Output the (X, Y) coordinate of the center of the cell containing the given text.  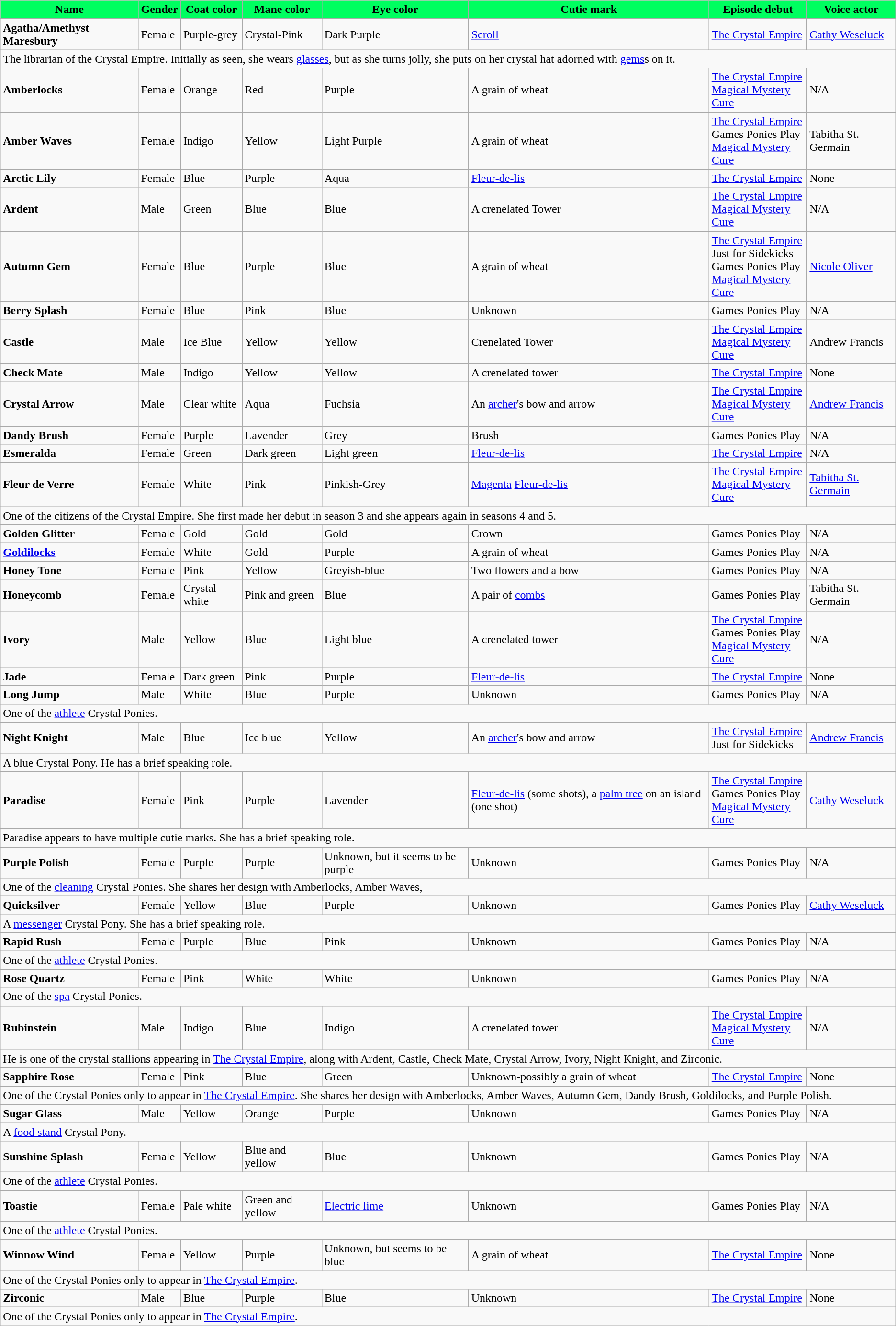
Rose Quartz (69, 978)
Coat color (212, 10)
A messenger Crystal Pony. She has a brief speaking role. (448, 924)
Cutie mark (589, 10)
Purple Polish (69, 862)
Night Knight (69, 737)
Grey (395, 435)
A pair of combs (589, 595)
A food stand Crystal Pony. (448, 1132)
Dandy Brush (69, 435)
Crystal Arrow (69, 404)
Light Purple (395, 141)
Honey Tone (69, 570)
Paradise (69, 800)
The Crystal EmpireJust for SidekicksGames Ponies PlayMagical Mystery Cure (758, 266)
One of the citizens of the Crystal Empire. She first made her debut in season 3 and she appears again in seasons 4 and 5. (448, 516)
Green and yellow (282, 1206)
A crenelated Tower (589, 209)
A blue Crystal Pony. He has a brief speaking role. (448, 762)
Unknown-possibly a grain of wheat (589, 1077)
Voice actor (851, 10)
Light blue (395, 639)
Light green (395, 453)
Goldilocks (69, 552)
Unknown, but it seems to be purple (395, 862)
Long Jump (69, 695)
Toastie (69, 1206)
Rapid Rush (69, 942)
Berry Splash (69, 310)
Ice Blue (212, 341)
Scroll (589, 34)
Autumn Gem (69, 266)
Purple-grey (212, 34)
Ice blue (282, 737)
Crenelated Tower (589, 341)
Fleur de Verre (69, 485)
Quicksilver (69, 906)
Agatha/Amethyst Maresbury (69, 34)
Crystal-Pink (282, 34)
Amber Waves (69, 141)
One of the cleaning Crystal Ponies. She shares her design with Amberlocks, Amber Waves, (448, 887)
Sunshine Splash (69, 1156)
Eye color (395, 10)
Red (282, 90)
Gender (159, 10)
Nicole Oliver (851, 266)
Sapphire Rose (69, 1077)
Clear white (212, 404)
One of the spa Crystal Ponies. (448, 997)
The Crystal EmpireJust for Sidekicks (758, 737)
Castle (69, 341)
Electric lime (395, 1206)
Two flowers and a bow (589, 570)
Honeycomb (69, 595)
Pink and green (282, 595)
Crystal white (212, 595)
Fleur-de-lis (some shots), a palm tree on an island (one shot) (589, 800)
Ardent (69, 209)
Jade (69, 677)
Arctic Lily (69, 178)
Amberlocks (69, 90)
Rubinstein (69, 1028)
Episode debut (758, 10)
Fuchsia (395, 404)
Paradise appears to have multiple cutie marks. She has a brief speaking role. (448, 838)
Crown (589, 534)
Pale white (212, 1206)
Ivory (69, 639)
Unknown, but seems to be blue (395, 1256)
Blue and yellow (282, 1156)
Mane color (282, 10)
Dark Purple (395, 34)
Zirconic (69, 1298)
Golden Glitter (69, 534)
Winnow Wind (69, 1256)
Esmeralda (69, 453)
Greyish-blue (395, 570)
Check Mate (69, 373)
Magenta Fleur-de-lis (589, 485)
Brush (589, 435)
Sugar Glass (69, 1113)
Name (69, 10)
Pinkish-Grey (395, 485)
